Extract the (X, Y) coordinate from the center of the cell holding the provided text.  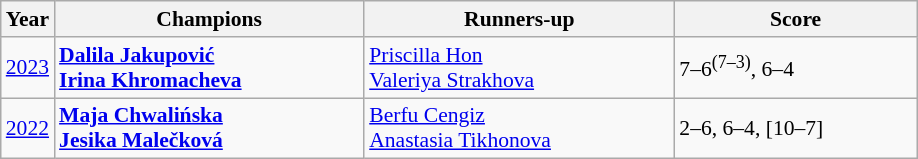
Runners-up (519, 19)
2–6, 6–4, [10–7] (796, 128)
2022 (28, 128)
2023 (28, 68)
Dalila Jakupović Irina Khromacheva (209, 68)
Year (28, 19)
Maja Chwalińska Jesika Malečková (209, 128)
Priscilla Hon Valeriya Strakhova (519, 68)
Score (796, 19)
7–6(7–3), 6–4 (796, 68)
Berfu Cengiz Anastasia Tikhonova (519, 128)
Champions (209, 19)
